Find where the given text appears and provide that cell's center as (x, y) coordinate. 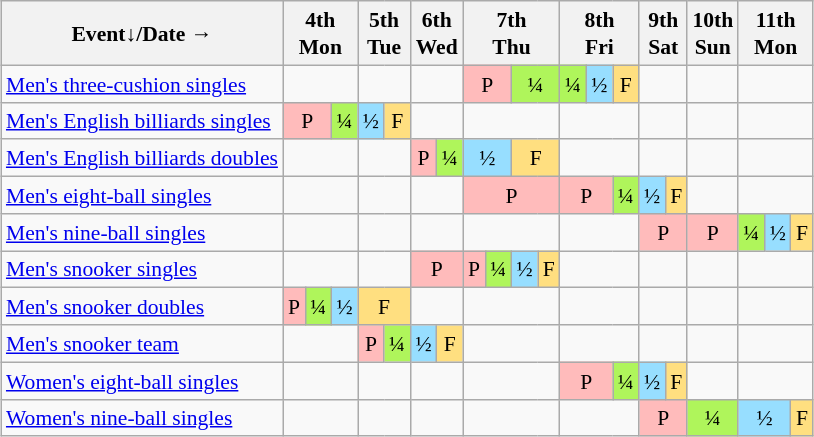
Men's nine-ball singles (142, 232)
Event↓/Date → (142, 33)
5thTue (384, 33)
Women's nine-ball singles (142, 418)
7thThu (512, 33)
Men's three-cushion singles (142, 84)
Men's English billiards singles (142, 120)
Men's eight-ball singles (142, 194)
Men's snooker singles (142, 268)
Men's English billiards doubles (142, 158)
10thSun (712, 33)
6thWed (436, 33)
Women's eight-ball singles (142, 380)
Men's snooker doubles (142, 306)
9thSat (663, 33)
11thMon (776, 33)
Men's snooker team (142, 344)
8thFri (600, 33)
4thMon (320, 33)
